Scan for the cell matching the given text and deliver its (x, y) coordinate at center. 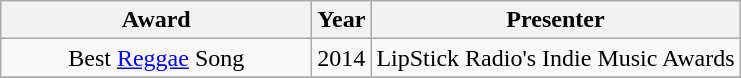
Presenter (556, 20)
Award (156, 20)
2014 (342, 58)
Year (342, 20)
LipStick Radio's Indie Music Awards (556, 58)
Best Reggae Song (156, 58)
